Output the (X, Y) coordinate of the center of the cell containing the given text.  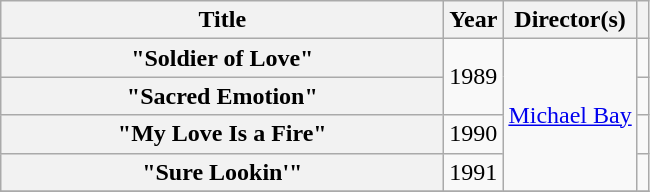
Michael Bay (570, 115)
"Soldier of Love" (222, 58)
1990 (474, 134)
Year (474, 20)
Director(s) (570, 20)
"Sure Lookin'" (222, 172)
1991 (474, 172)
Title (222, 20)
"Sacred Emotion" (222, 96)
"My Love Is a Fire" (222, 134)
1989 (474, 77)
